Locate the cell with the specified text and output its (x, y) center coordinate. 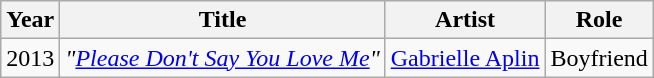
Title (222, 20)
Boyfriend (599, 58)
Gabrielle Aplin (465, 58)
2013 (30, 58)
Role (599, 20)
Year (30, 20)
Artist (465, 20)
"Please Don't Say You Love Me" (222, 58)
